Find where the given text appears and provide that cell's center as [x, y] coordinate. 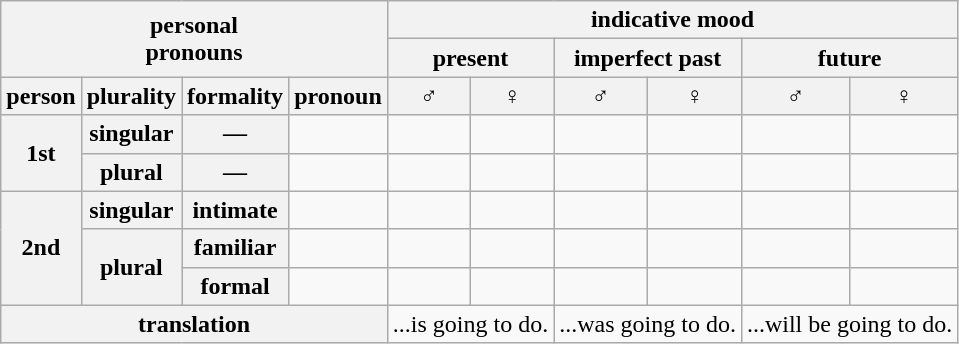
imperfect past [648, 58]
plurality [131, 96]
...was going to do. [648, 324]
personalpronouns [194, 39]
translation [194, 324]
intimate [236, 210]
present [470, 58]
formality [236, 96]
...will be going to do. [849, 324]
familiar [236, 248]
formal [236, 286]
pronoun [338, 96]
...is going to do. [470, 324]
future [849, 58]
1st [41, 153]
2nd [41, 248]
indicative mood [672, 20]
person [41, 96]
